Identify which cell holds the provided text, then report its [X, Y] central coordinate. 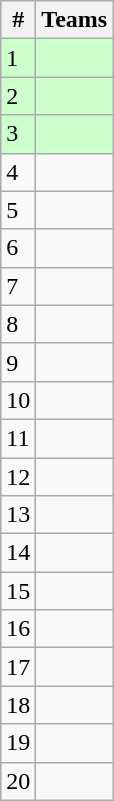
4 [18, 172]
1 [18, 58]
6 [18, 248]
20 [18, 781]
8 [18, 324]
9 [18, 362]
Teams [74, 20]
19 [18, 743]
17 [18, 667]
12 [18, 477]
10 [18, 400]
# [18, 20]
18 [18, 705]
14 [18, 553]
3 [18, 134]
15 [18, 591]
11 [18, 438]
16 [18, 629]
2 [18, 96]
5 [18, 210]
13 [18, 515]
7 [18, 286]
